Locate the cell with the specified text and output its [X, Y] center coordinate. 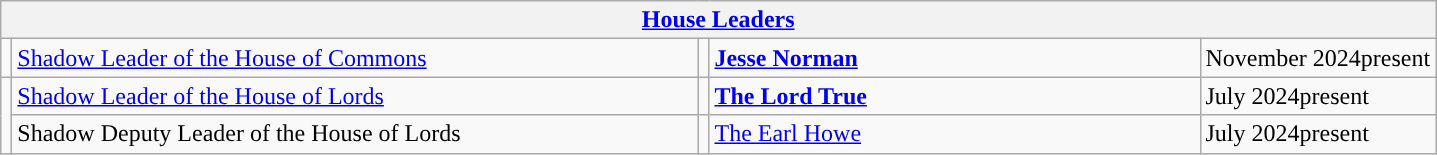
Shadow Leader of the House of Commons [355, 58]
Shadow Deputy Leader of the House of Lords [355, 134]
The Lord True [954, 96]
The Earl Howe [954, 134]
Shadow Leader of the House of Lords [355, 96]
House Leaders [718, 20]
Jesse Norman [954, 58]
November 2024present [1318, 58]
